Locate the cell with the specified text and output its [x, y] center coordinate. 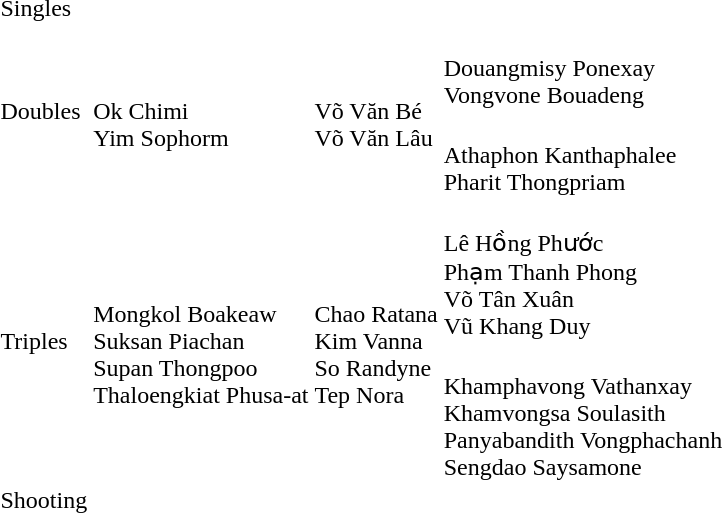
Ok ChimiYim Sophorm [201, 112]
Mongkol BoakeawSuksan PiachanSupan ThongpooThaloengkiat Phusa-at [201, 341]
Võ Văn BéVõ Văn Lâu [376, 112]
Chao RatanaKim VannaSo RandyneTep Nora [376, 341]
